Detect which cell encompasses the target text, then output its (x, y) center coordinate. 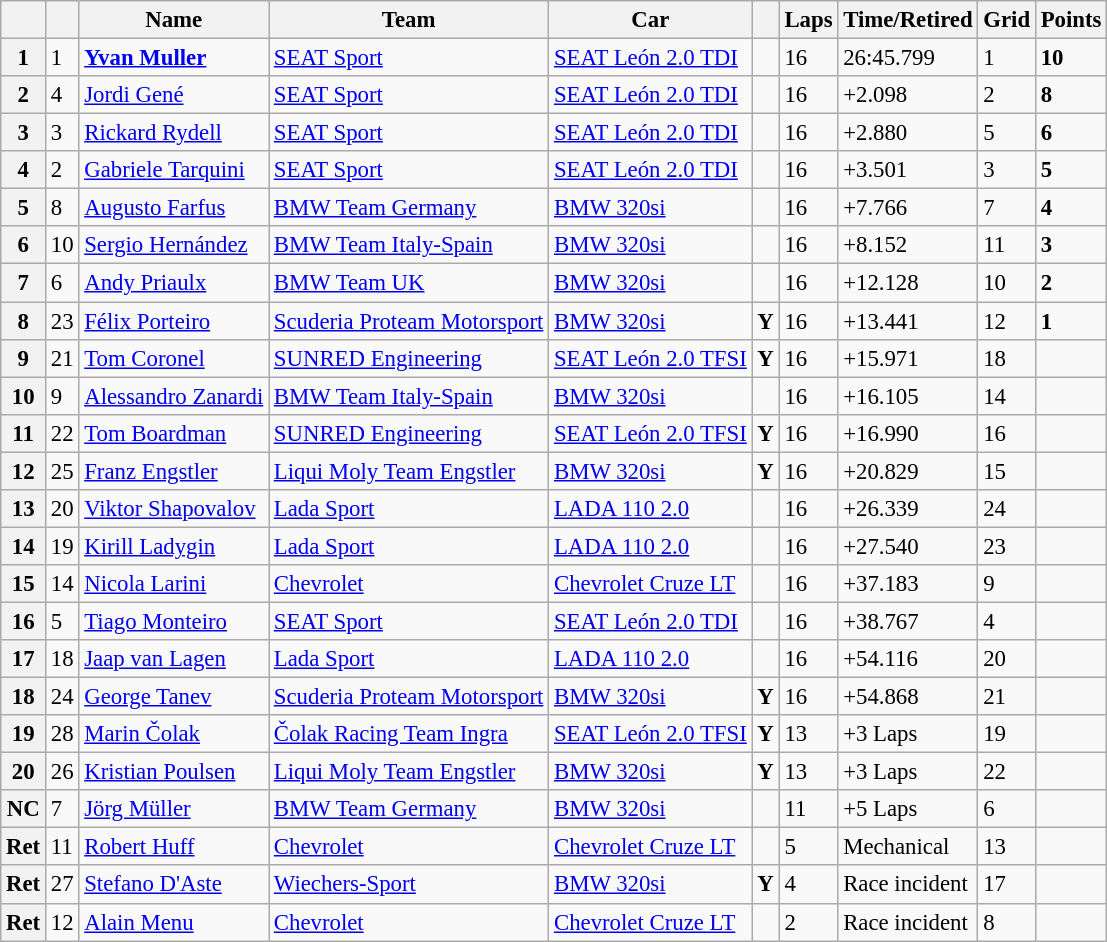
28 (62, 734)
Time/Retired (908, 20)
+54.116 (908, 659)
Yvan Muller (174, 58)
Sergio Hernández (174, 245)
Robert Huff (174, 847)
+2.098 (908, 95)
Félix Porteiro (174, 321)
+2.880 (908, 133)
+16.990 (908, 433)
27 (62, 885)
BMW Team UK (409, 283)
25 (62, 471)
Team (409, 20)
Andy Priaulx (174, 283)
26:45.799 (908, 58)
+16.105 (908, 396)
+7.766 (908, 208)
George Tanev (174, 697)
NC (24, 809)
+5 Laps (908, 809)
Tom Coronel (174, 358)
+12.128 (908, 283)
Wiechers-Sport (409, 885)
Rickard Rydell (174, 133)
Alain Menu (174, 922)
Tom Boardman (174, 433)
+13.441 (908, 321)
Stefano D'Aste (174, 885)
Alessandro Zanardi (174, 396)
+3.501 (908, 170)
+8.152 (908, 245)
Laps (808, 20)
+26.339 (908, 509)
Franz Engstler (174, 471)
Points (1070, 20)
Augusto Farfus (174, 208)
Gabriele Tarquini (174, 170)
Tiago Monteiro (174, 621)
+20.829 (908, 471)
Viktor Shapovalov (174, 509)
Čolak Racing Team Ingra (409, 734)
Kristian Poulsen (174, 772)
26 (62, 772)
Jaap van Lagen (174, 659)
Marin Čolak (174, 734)
Jordi Gené (174, 95)
Jörg Müller (174, 809)
+27.540 (908, 546)
+15.971 (908, 358)
Name (174, 20)
Nicola Larini (174, 584)
Grid (1006, 20)
Car (650, 20)
Kirill Ladygin (174, 546)
+38.767 (908, 621)
+54.868 (908, 697)
+37.183 (908, 584)
Mechanical (908, 847)
